Capture the cell that displays the provided text and extract its [X, Y] central coordinate. 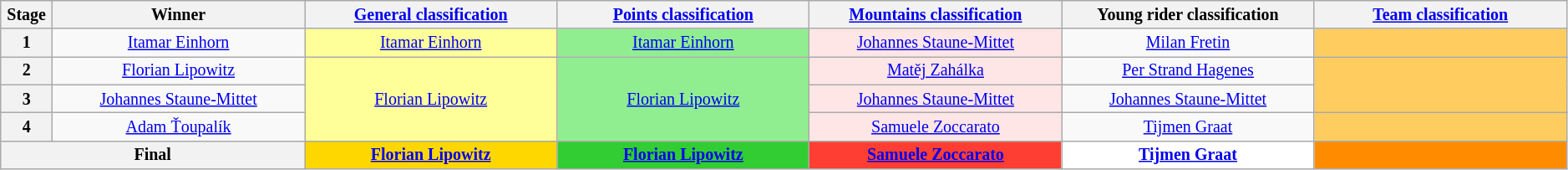
Young rider classification [1188, 15]
1 [27, 44]
2 [27, 70]
Team classification [1440, 15]
Points classification [683, 15]
Matěj Zahálka [936, 70]
Final [153, 154]
Adam Ťoupalík [179, 127]
Milan Fretin [1188, 44]
Winner [179, 15]
Stage [27, 15]
Mountains classification [936, 15]
4 [27, 127]
Per Strand Hagenes [1188, 70]
General classification [431, 15]
3 [27, 99]
